Locate the cell with the specified text and output its (X, Y) center coordinate. 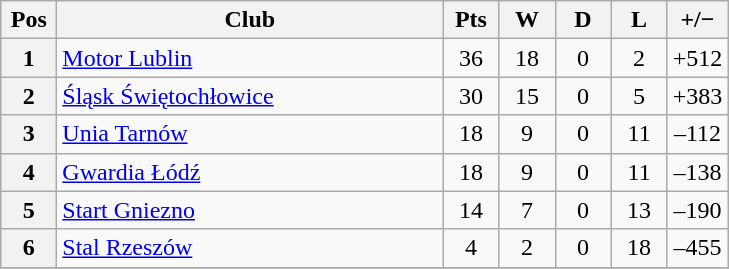
Pts (471, 20)
–455 (698, 248)
Start Gniezno (250, 210)
Stal Rzeszów (250, 248)
Motor Lublin (250, 58)
–138 (698, 172)
D (583, 20)
30 (471, 96)
1 (29, 58)
Gwardia Łódź (250, 172)
Club (250, 20)
Pos (29, 20)
6 (29, 248)
+/− (698, 20)
36 (471, 58)
13 (639, 210)
Unia Tarnów (250, 134)
–112 (698, 134)
15 (527, 96)
W (527, 20)
+512 (698, 58)
3 (29, 134)
L (639, 20)
+383 (698, 96)
–190 (698, 210)
14 (471, 210)
Śląsk Świętochłowice (250, 96)
7 (527, 210)
